Provide the [X, Y] coordinate of the cell's center where the given text is located.  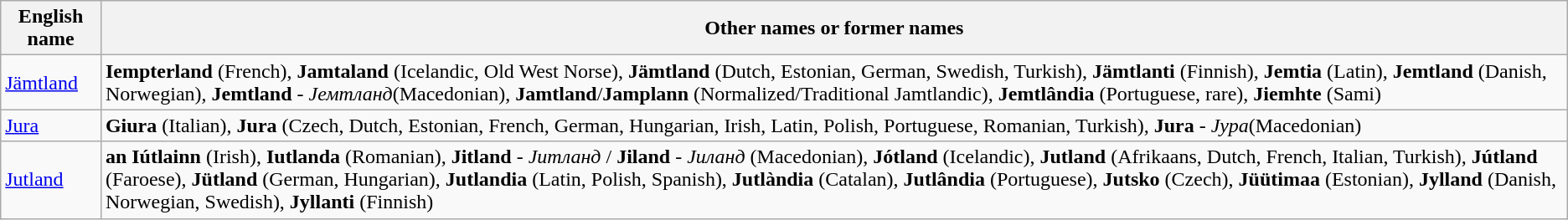
Jura [51, 125]
Jämtland [51, 82]
Other names or former names [834, 28]
English name [51, 28]
Jutland [51, 180]
